Return the [X, Y] coordinate for the center point of the cell that contains the specified text.  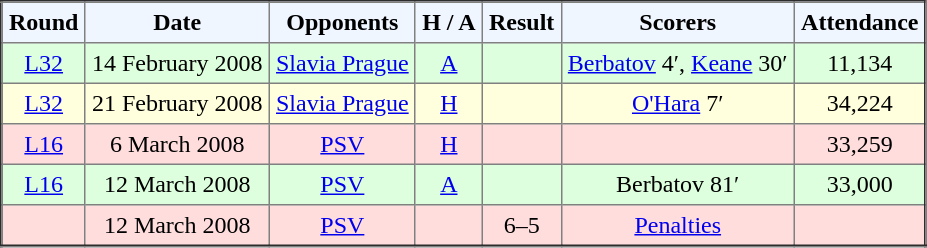
Round [44, 22]
6–5 [522, 226]
Berbatov 4′, Keane 30′ [678, 63]
O'Hara 7′ [678, 103]
14 February 2008 [177, 63]
21 February 2008 [177, 103]
11,134 [860, 63]
34,224 [860, 103]
33,259 [860, 144]
Result [522, 22]
Berbatov 81′ [678, 184]
Scorers [678, 22]
H / A [448, 22]
33,000 [860, 184]
6 March 2008 [177, 144]
Penalties [678, 226]
Attendance [860, 22]
Opponents [342, 22]
Date [177, 22]
